Extract the (X, Y) coordinate from the center of the cell holding the provided text.  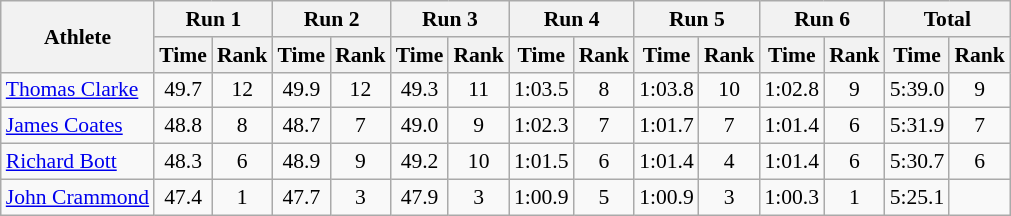
5:30.7 (918, 162)
49.7 (183, 90)
1:03.5 (542, 90)
James Coates (78, 126)
5 (604, 197)
Athlete (78, 36)
Total (948, 19)
Run 3 (450, 19)
48.7 (301, 126)
1:01.5 (542, 162)
49.3 (420, 90)
47.9 (420, 197)
48.9 (301, 162)
Run 1 (213, 19)
Richard Bott (78, 162)
4 (730, 162)
49.0 (420, 126)
47.4 (183, 197)
5:39.0 (918, 90)
49.2 (420, 162)
1:02.3 (542, 126)
47.7 (301, 197)
5:25.1 (918, 197)
11 (478, 90)
49.9 (301, 90)
1:00.3 (792, 197)
5:31.9 (918, 126)
Run 4 (572, 19)
48.3 (183, 162)
Run 2 (331, 19)
48.8 (183, 126)
1:02.8 (792, 90)
Run 5 (696, 19)
Thomas Clarke (78, 90)
1:01.7 (666, 126)
1:03.8 (666, 90)
John Crammond (78, 197)
Run 6 (822, 19)
